Detect which cell encompasses the target text, then output its [x, y] center coordinate. 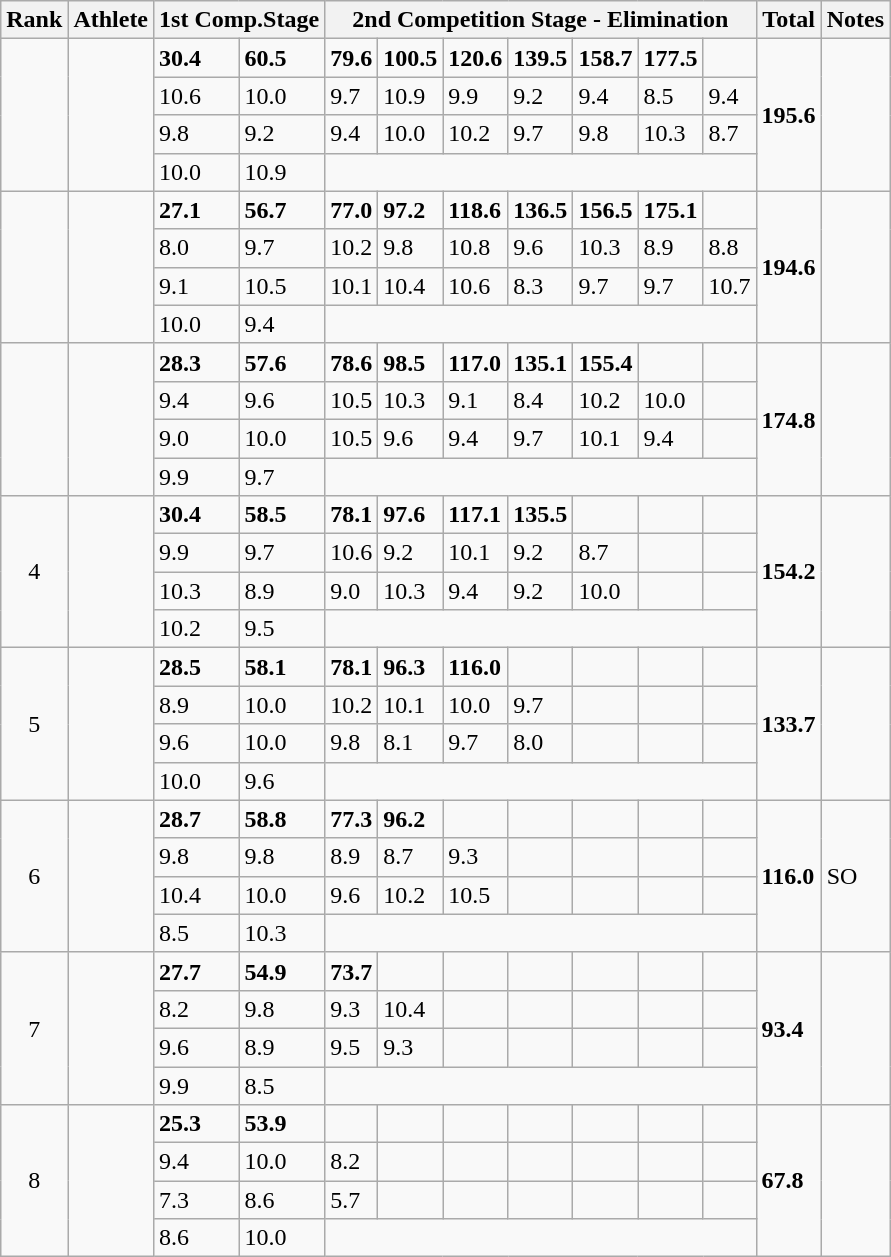
2nd Competition Stage - Elimination [540, 20]
120.6 [476, 58]
77.0 [352, 210]
6 [34, 876]
73.7 [352, 971]
Rank [34, 20]
8.3 [540, 286]
135.1 [540, 362]
175.1 [670, 210]
27.7 [197, 971]
10.8 [476, 248]
28.7 [197, 819]
67.8 [788, 1181]
7.3 [197, 1200]
4 [34, 572]
Total [788, 20]
96.2 [410, 819]
60.5 [282, 58]
139.5 [540, 58]
177.5 [670, 58]
28.5 [197, 667]
77.3 [352, 819]
58.8 [282, 819]
28.3 [197, 362]
155.4 [606, 362]
79.6 [352, 58]
97.2 [410, 210]
195.6 [788, 115]
93.4 [788, 1028]
Notes [855, 20]
27.1 [197, 210]
117.0 [476, 362]
100.5 [410, 58]
54.9 [282, 971]
7 [34, 1028]
98.5 [410, 362]
8.4 [540, 400]
58.5 [282, 515]
10.7 [730, 286]
56.7 [282, 210]
25.3 [197, 1124]
133.7 [788, 724]
194.6 [788, 267]
8.1 [410, 743]
118.6 [476, 210]
154.2 [788, 572]
174.8 [788, 419]
8 [34, 1181]
156.5 [606, 210]
117.1 [476, 515]
8.8 [730, 248]
1st Comp.Stage [240, 20]
SO [855, 876]
136.5 [540, 210]
53.9 [282, 1124]
58.1 [282, 667]
5.7 [352, 1200]
158.7 [606, 58]
96.3 [410, 667]
57.6 [282, 362]
135.5 [540, 515]
78.6 [352, 362]
97.6 [410, 515]
5 [34, 724]
Athlete [111, 20]
